Provide the [X, Y] coordinate of the cell's center where the given text is located.  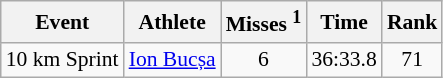
6 [264, 60]
Athlete [172, 22]
Ion Bucșa [172, 60]
Time [344, 22]
36:33.8 [344, 60]
71 [412, 60]
10 km Sprint [62, 60]
Misses 1 [264, 22]
Event [62, 22]
Rank [412, 22]
